Extract the [x, y] coordinate from the center of the cell holding the provided text.  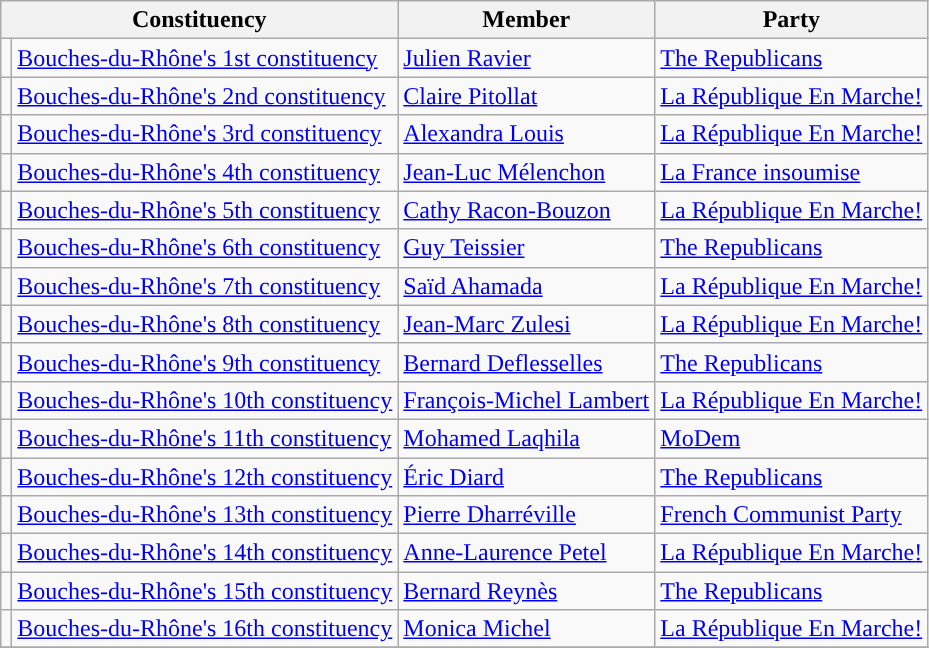
Julien Ravier [526, 58]
Saïd Ahamada [526, 286]
Bouches-du-Rhône's 14th constituency [205, 553]
Bouches-du-Rhône's 8th constituency [205, 324]
Constituency [200, 20]
Claire Pitollat [526, 96]
Bouches-du-Rhône's 7th constituency [205, 286]
Bouches-du-Rhône's 12th constituency [205, 477]
Member [526, 20]
Pierre Dharréville [526, 515]
Bouches-du-Rhône's 3rd constituency [205, 134]
Bouches-du-Rhône's 13th constituency [205, 515]
La France insoumise [792, 172]
Cathy Racon-Bouzon [526, 210]
Bernard Reynès [526, 591]
Bouches-du-Rhône's 15th constituency [205, 591]
Party [792, 20]
Bouches-du-Rhône's 2nd constituency [205, 96]
Alexandra Louis [526, 134]
Éric Diard [526, 477]
Bouches-du-Rhône's 1st constituency [205, 58]
MoDem [792, 438]
Jean-Luc Mélenchon [526, 172]
Jean-Marc Zulesi [526, 324]
Bouches-du-Rhône's 4th constituency [205, 172]
Guy Teissier [526, 248]
Bouches-du-Rhône's 9th constituency [205, 362]
Monica Michel [526, 629]
French Communist Party [792, 515]
Mohamed Laqhila [526, 438]
Bouches-du-Rhône's 11th constituency [205, 438]
François-Michel Lambert [526, 400]
Bouches-du-Rhône's 10th constituency [205, 400]
Anne-Laurence Petel [526, 553]
Bernard Deflesselles [526, 362]
Bouches-du-Rhône's 16th constituency [205, 629]
Bouches-du-Rhône's 5th constituency [205, 210]
Bouches-du-Rhône's 6th constituency [205, 248]
